Extract the [X, Y] coordinate from the center of the cell holding the provided text.  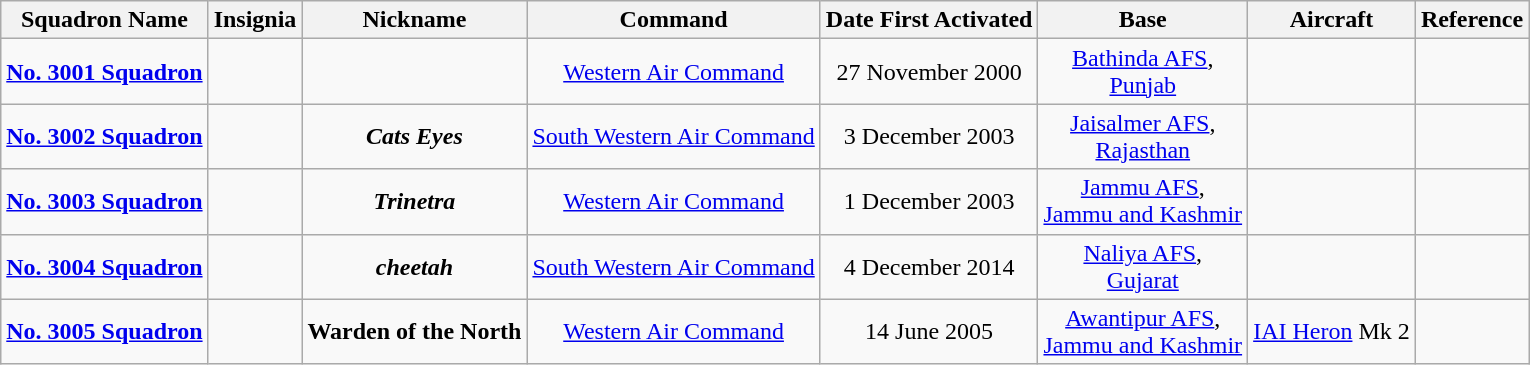
Cats Eyes [414, 136]
No. 3004 Squadron [104, 266]
Insignia [255, 20]
Nickname [414, 20]
Jammu AFS, Jammu and Kashmir [1143, 202]
Warden of the North [414, 332]
Squadron Name [104, 20]
Awantipur AFS, Jammu and Kashmir [1143, 332]
Naliya AFS, Gujarat [1143, 266]
Date First Activated [929, 20]
Jaisalmer AFS, Rajasthan [1143, 136]
No. 3002 Squadron [104, 136]
cheetah [414, 266]
Reference [1472, 20]
1 December 2003 [929, 202]
Aircraft [1332, 20]
14 June 2005 [929, 332]
No. 3003 Squadron [104, 202]
Base [1143, 20]
Bathinda AFS, Punjab [1143, 72]
No. 3005 Squadron [104, 332]
IAI Heron Mk 2 [1332, 332]
4 December 2014 [929, 266]
Command [674, 20]
Trinetra [414, 202]
No. 3001 Squadron [104, 72]
3 December 2003 [929, 136]
27 November 2000 [929, 72]
